Capture the cell that displays the provided text and extract its [x, y] central coordinate. 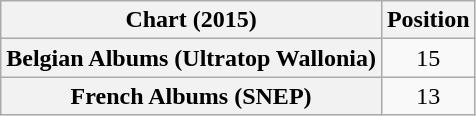
Position [428, 20]
13 [428, 96]
15 [428, 58]
Chart (2015) [192, 20]
Belgian Albums (Ultratop Wallonia) [192, 58]
French Albums (SNEP) [192, 96]
